Output the [X, Y] coordinate of the center of the cell containing the given text.  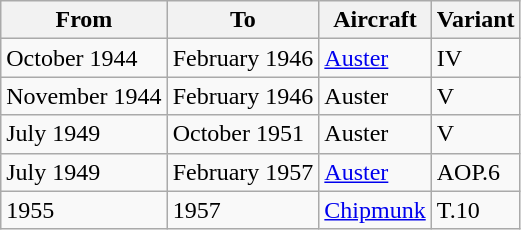
October 1944 [84, 58]
AOP.6 [476, 172]
From [84, 20]
1955 [84, 210]
Aircraft [375, 20]
Variant [476, 20]
Chipmunk [375, 210]
1957 [243, 210]
October 1951 [243, 134]
February 1957 [243, 172]
T.10 [476, 210]
November 1944 [84, 96]
To [243, 20]
IV [476, 58]
